Output the [x, y] coordinate of the center of the cell containing the given text.  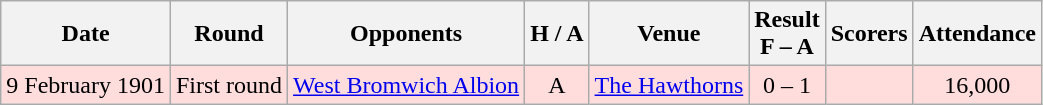
First round [228, 85]
The Hawthorns [669, 85]
H / A [557, 34]
Scorers [869, 34]
0 – 1 [787, 85]
Date [86, 34]
Venue [669, 34]
A [557, 85]
ResultF – A [787, 34]
Round [228, 34]
16,000 [977, 85]
Opponents [406, 34]
Attendance [977, 34]
9 February 1901 [86, 85]
West Bromwich Albion [406, 85]
